Extract the (X, Y) coordinate from the center of the cell holding the provided text.  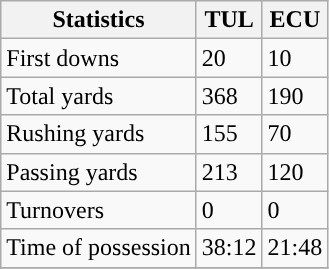
20 (229, 58)
190 (295, 96)
First downs (99, 58)
Turnovers (99, 210)
Total yards (99, 96)
Statistics (99, 20)
Rushing yards (99, 134)
ECU (295, 20)
21:48 (295, 248)
Time of possession (99, 248)
155 (229, 134)
38:12 (229, 248)
368 (229, 96)
Passing yards (99, 172)
70 (295, 134)
213 (229, 172)
10 (295, 58)
TUL (229, 20)
120 (295, 172)
